Output the [x, y] coordinate of the center of the cell containing the given text.  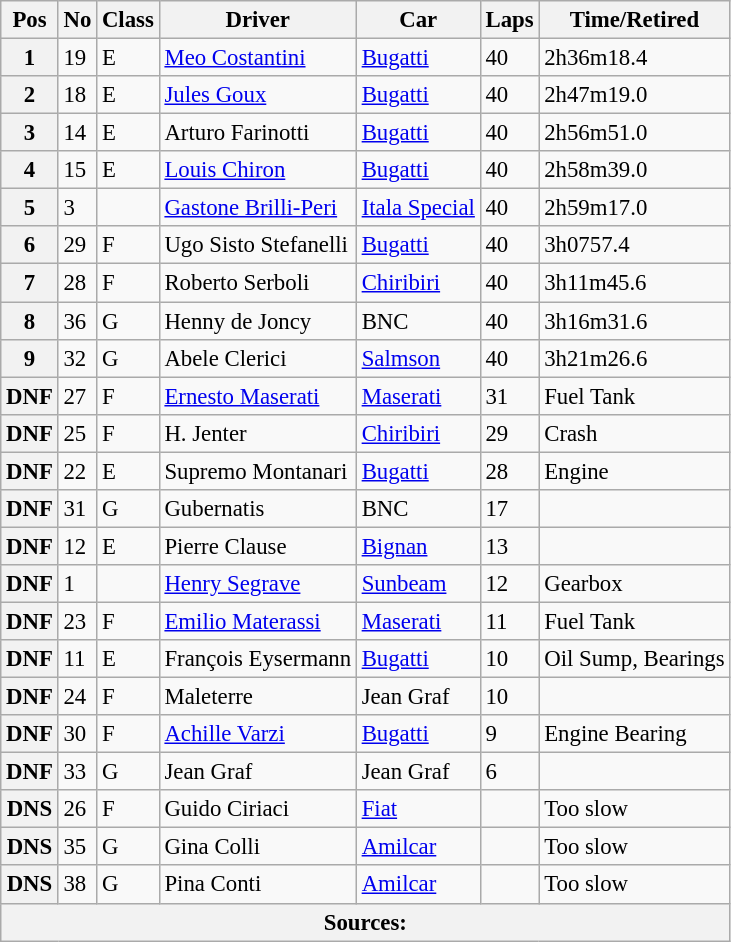
Pos [30, 20]
Gina Colli [258, 847]
Sunbeam [418, 584]
Itala Special [418, 208]
Pierre Clause [258, 546]
Ernesto Maserati [258, 396]
25 [77, 433]
Louis Chiron [258, 170]
Sources: [366, 922]
14 [77, 133]
Supremo Montanari [258, 471]
3h21m26.6 [634, 358]
7 [30, 283]
Fiat [418, 809]
Achille Varzi [258, 734]
Ugo Sisto Stefanelli [258, 245]
3h16m31.6 [634, 321]
18 [77, 95]
15 [77, 170]
17 [510, 509]
30 [77, 734]
Henry Segrave [258, 584]
Abele Clerici [258, 358]
Salmson [418, 358]
Meo Costantini [258, 58]
Engine Bearing [634, 734]
Gubernatis [258, 509]
3h11m45.6 [634, 283]
Class [128, 20]
26 [77, 809]
Car [418, 20]
Maleterre [258, 697]
4 [30, 170]
Time/Retired [634, 20]
Crash [634, 433]
Driver [258, 20]
2h36m18.4 [634, 58]
27 [77, 396]
Roberto Serboli [258, 283]
2h56m51.0 [634, 133]
2 [30, 95]
2h47m19.0 [634, 95]
5 [30, 208]
2h58m39.0 [634, 170]
Oil Sump, Bearings [634, 659]
36 [77, 321]
Gearbox [634, 584]
Guido Ciriaci [258, 809]
Emilio Materassi [258, 621]
3h0757.4 [634, 245]
Arturo Farinotti [258, 133]
Engine [634, 471]
2h59m17.0 [634, 208]
33 [77, 772]
24 [77, 697]
8 [30, 321]
Gastone Brilli-Peri [258, 208]
13 [510, 546]
Laps [510, 20]
22 [77, 471]
38 [77, 885]
23 [77, 621]
19 [77, 58]
35 [77, 847]
Bignan [418, 546]
No [77, 20]
Henny de Joncy [258, 321]
Jules Goux [258, 95]
Pina Conti [258, 885]
François Eysermann [258, 659]
32 [77, 358]
H. Jenter [258, 433]
